Scan for the cell matching the given text and deliver its [X, Y] coordinate at center. 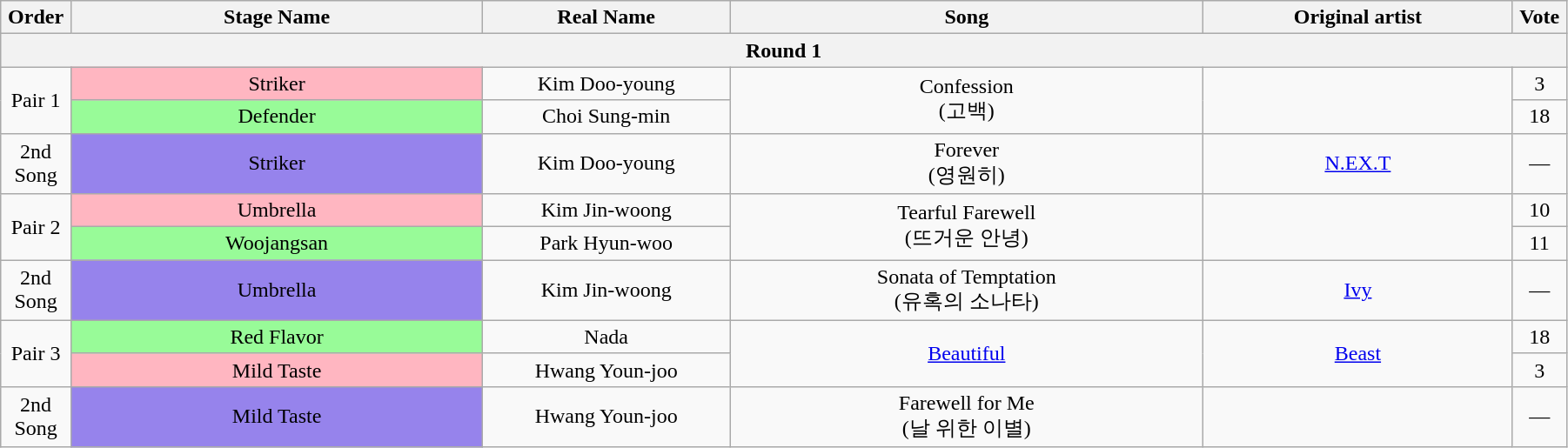
10 [1540, 211]
Choi Sung-min [606, 117]
Pair 3 [37, 353]
N.EX.T [1357, 164]
Real Name [606, 17]
Park Hyun-woo [606, 244]
Beast [1357, 353]
Sonata of Temptation(유혹의 소나타) [967, 291]
Stage Name [277, 17]
Tearful Farewell(뜨거운 안녕) [967, 227]
Order [37, 17]
Confession(고백) [967, 100]
Original artist [1357, 17]
Forever(영원히) [967, 164]
Red Flavor [277, 337]
Round 1 [784, 50]
Defender [277, 117]
Vote [1540, 17]
Song [967, 17]
11 [1540, 244]
Pair 1 [37, 100]
Beautiful [967, 353]
Farewell for Me(날 위한 이별) [967, 417]
Nada [606, 337]
Pair 2 [37, 227]
Ivy [1357, 291]
Woojangsan [277, 244]
